Detect which cell encompasses the target text, then output its [x, y] center coordinate. 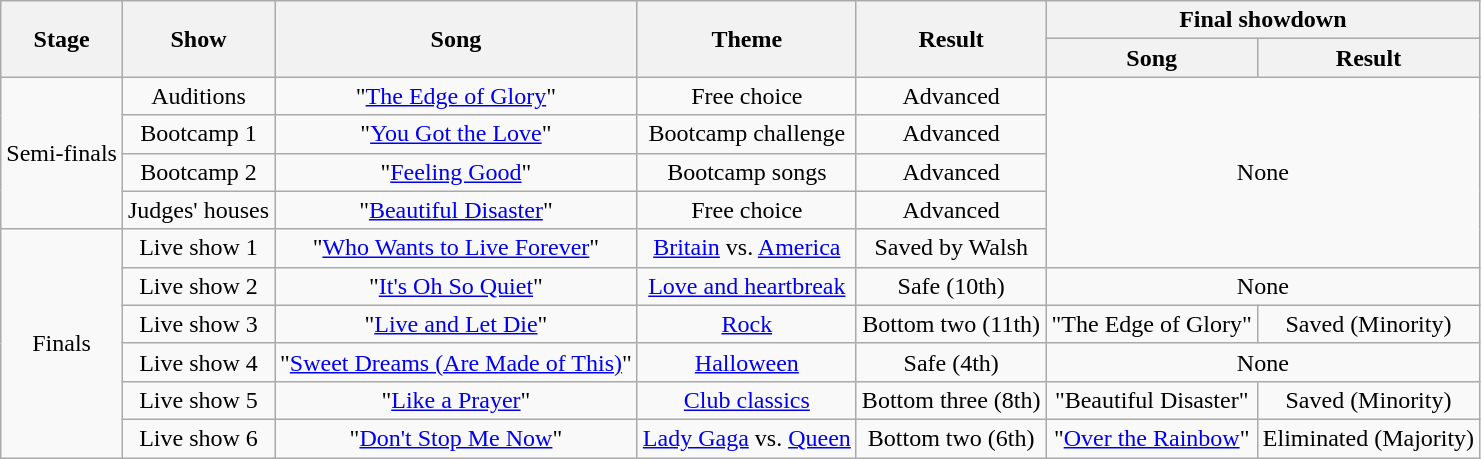
"Like a Prayer" [456, 400]
"Sweet Dreams (Are Made of This)" [456, 362]
Bootcamp 2 [198, 172]
"You Got the Love" [456, 134]
Bootcamp 1 [198, 134]
Bootcamp songs [746, 172]
Live show 2 [198, 286]
"Don't Stop Me Now" [456, 438]
"It's Oh So Quiet" [456, 286]
Safe (10th) [951, 286]
Auditions [198, 96]
Saved by Walsh [951, 248]
Live show 4 [198, 362]
Judges' houses [198, 210]
"Feeling Good" [456, 172]
Finals [62, 343]
Bottom two (6th) [951, 438]
"Over the Rainbow" [1152, 438]
Rock [746, 324]
"Live and Let Die" [456, 324]
Show [198, 39]
Theme [746, 39]
Live show 6 [198, 438]
Eliminated (Majority) [1368, 438]
Safe (4th) [951, 362]
Final showdown [1263, 20]
Semi-finals [62, 153]
Lady Gaga vs. Queen [746, 438]
Live show 1 [198, 248]
Live show 3 [198, 324]
Club classics [746, 400]
Bottom three (8th) [951, 400]
Live show 5 [198, 400]
Halloween [746, 362]
Bootcamp challenge [746, 134]
Stage [62, 39]
Bottom two (11th) [951, 324]
Love and heartbreak [746, 286]
"Who Wants to Live Forever" [456, 248]
Britain vs. America [746, 248]
